Search for the cell housing the specified text and yield its [X, Y] center coordinate. 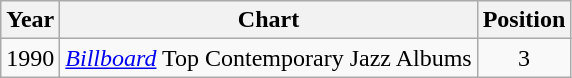
Chart [268, 20]
Billboard Top Contemporary Jazz Albums [268, 58]
Position [524, 20]
3 [524, 58]
1990 [30, 58]
Year [30, 20]
